Determine the [X, Y] coordinate at the center of the cell enclosing the given text.  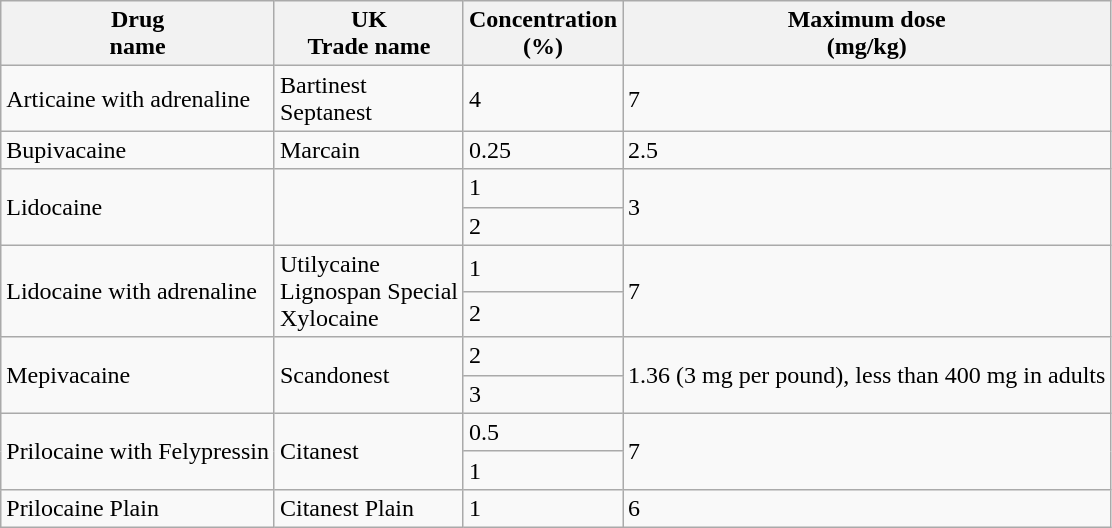
Concentration(%) [542, 34]
Articaine with adrenaline [138, 98]
Prilocaine with Felypressin [138, 451]
4 [542, 98]
Citanest Plain [368, 508]
BartinestSeptanest [368, 98]
Lidocaine [138, 207]
0.5 [542, 432]
Citanest [368, 451]
Maximum dose(mg/kg) [867, 34]
2.5 [867, 150]
Prilocaine Plain [138, 508]
UKTrade name [368, 34]
1.36 (3 mg per pound), less than 400 mg in adults [867, 375]
Marcain [368, 150]
Mepivacaine [138, 375]
6 [867, 508]
Scandonest [368, 375]
0.25 [542, 150]
Drugname [138, 34]
Bupivacaine [138, 150]
UtilycaineLignospan SpecialXylocaine [368, 291]
Lidocaine with adrenaline [138, 291]
